Output the (x, y) coordinate of the center of the cell containing the given text.  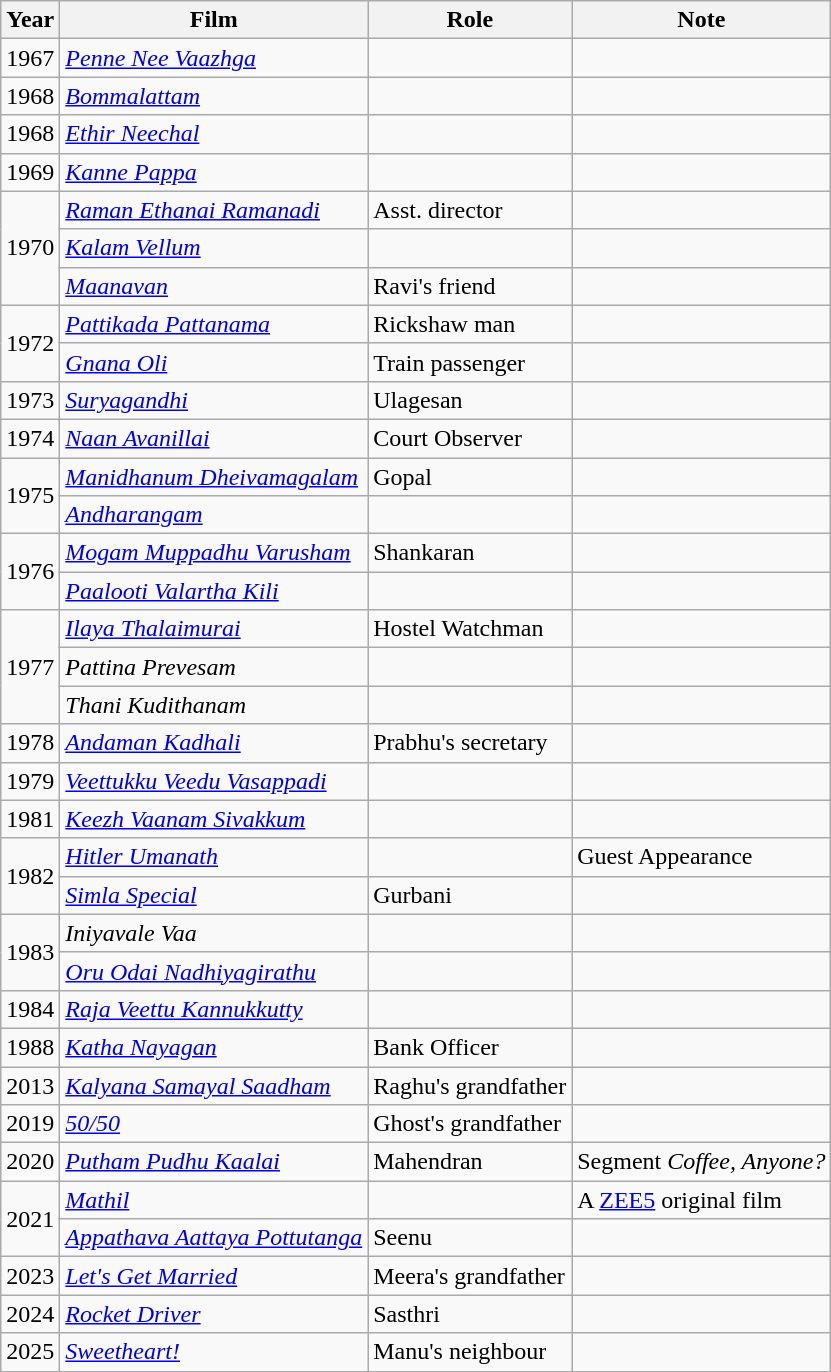
Rickshaw man (470, 324)
Gnana Oli (214, 362)
Maanavan (214, 286)
Shankaran (470, 553)
Simla Special (214, 895)
1979 (30, 781)
Mathil (214, 1200)
2024 (30, 1314)
2019 (30, 1124)
Keezh Vaanam Sivakkum (214, 819)
1984 (30, 1009)
2020 (30, 1162)
Putham Pudhu Kaalai (214, 1162)
Let's Get Married (214, 1276)
50/50 (214, 1124)
Year (30, 20)
Bank Officer (470, 1047)
2013 (30, 1085)
Prabhu's secretary (470, 743)
Gopal (470, 477)
Raman Ethanai Ramanadi (214, 210)
Kalyana Samayal Saadham (214, 1085)
Katha Nayagan (214, 1047)
2025 (30, 1352)
1970 (30, 248)
Ravi's friend (470, 286)
Manu's neighbour (470, 1352)
Segment Coffee, Anyone? (702, 1162)
Asst. director (470, 210)
Ulagesan (470, 400)
Ilaya Thalaimurai (214, 629)
1974 (30, 438)
Pattina Prevesam (214, 667)
1969 (30, 172)
Suryagandhi (214, 400)
Kanne Pappa (214, 172)
1983 (30, 952)
Ghost's grandfather (470, 1124)
Bommalattam (214, 96)
Train passenger (470, 362)
2021 (30, 1219)
Sasthri (470, 1314)
Meera's grandfather (470, 1276)
Thani Kudithanam (214, 705)
Manidhanum Dheivamagalam (214, 477)
1975 (30, 496)
Mogam Muppadhu Varusham (214, 553)
Mahendran (470, 1162)
1977 (30, 667)
Role (470, 20)
Raghu's grandfather (470, 1085)
1976 (30, 572)
Guest Appearance (702, 857)
Andharangam (214, 515)
A ZEE5 original film (702, 1200)
1981 (30, 819)
Court Observer (470, 438)
1978 (30, 743)
Oru Odai Nadhiyagirathu (214, 971)
Hostel Watchman (470, 629)
Appathava Aattaya Pottutanga (214, 1238)
Gurbani (470, 895)
1988 (30, 1047)
Paalooti Valartha Kili (214, 591)
Film (214, 20)
1967 (30, 58)
Note (702, 20)
Penne Nee Vaazhga (214, 58)
Hitler Umanath (214, 857)
1982 (30, 876)
1973 (30, 400)
Kalam Vellum (214, 248)
Sweetheart! (214, 1352)
2023 (30, 1276)
Andaman Kadhali (214, 743)
Raja Veettu Kannukkutty (214, 1009)
Seenu (470, 1238)
1972 (30, 343)
Pattikada Pattanama (214, 324)
Iniyavale Vaa (214, 933)
Ethir Neechal (214, 134)
Veettukku Veedu Vasappadi (214, 781)
Rocket Driver (214, 1314)
Naan Avanillai (214, 438)
